Output the [x, y] coordinate of the center of the cell containing the given text.  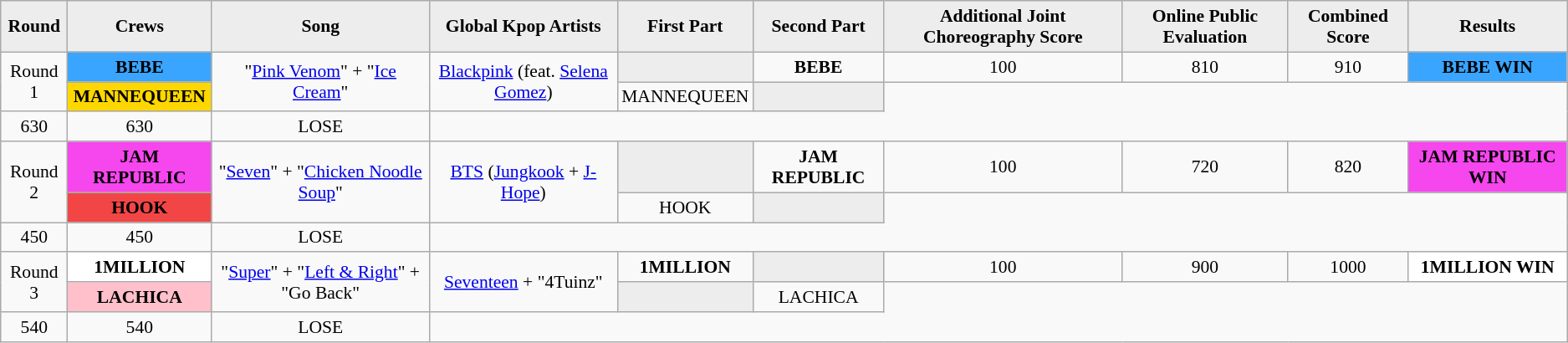
Round [34, 27]
810 [1205, 67]
Round 1 [34, 82]
Results [1488, 27]
1000 [1348, 268]
Song [321, 27]
Second Part [818, 27]
Round 2 [34, 182]
Blackpink (feat. Selena Gomez) [524, 82]
BTS (Jungkook + J-Hope) [524, 182]
Round 3 [34, 283]
900 [1205, 268]
"Pink Venom" + "Ice Cream" [321, 82]
Crews [140, 27]
Additional Joint Choreography Score [1004, 27]
BEBE WIN [1488, 67]
JAM REPUBLIC WIN [1488, 167]
"Seven" + "Chicken Noodle Soup" [321, 182]
1MILLION WIN [1488, 268]
Seventeen + "4Tuinz" [524, 283]
Online Public Evaluation [1205, 27]
Global Kpop Artists [524, 27]
"Super" + "Left & Right" + "Go Back" [321, 283]
First Part [685, 27]
820 [1348, 167]
910 [1348, 67]
Combined Score [1348, 27]
720 [1205, 167]
